Return [x, y] of the center of cell containing provided text 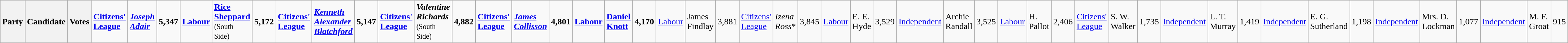
3,845 [810, 21]
H. Pallot [1039, 21]
3,529 [885, 21]
Mrs. D. Lockman [1438, 21]
2,406 [1063, 21]
Archie Randall [959, 21]
Daniel Knott [619, 21]
5,172 [264, 21]
Party [13, 21]
3,881 [727, 21]
E. G. Sutherland [1329, 21]
Rice Sheppard(South Side) [232, 21]
1,198 [1362, 21]
4,801 [561, 21]
915 [1559, 21]
Izena Ross* [785, 21]
L. T. Murray [1223, 21]
1,077 [1469, 21]
Votes [79, 21]
James Findlay [700, 21]
5,147 [366, 21]
Kenneth Alexander Blatchford [333, 21]
James Collisson [530, 21]
1,735 [1149, 21]
M. F. Groat [1539, 21]
S. W. Walker [1123, 21]
E. E. Hyde [862, 21]
3,525 [986, 21]
5,347 [168, 21]
Valentine Richards(South Side) [433, 21]
Joseph Adair [142, 21]
1,419 [1250, 21]
4,882 [464, 21]
4,170 [644, 21]
Candidate [46, 21]
